Provide the (x, y) coordinate of the cell's center where the given text is located.  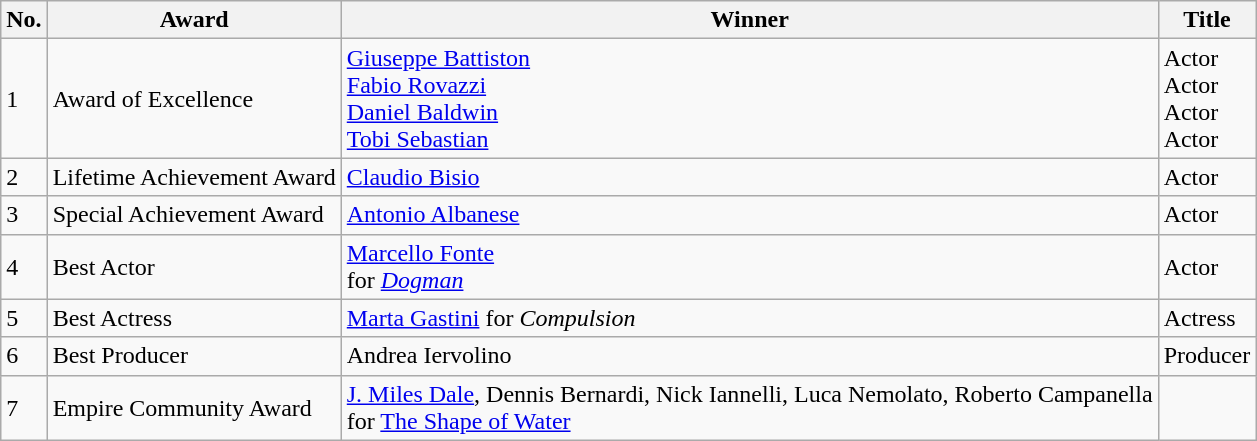
5 (24, 318)
J. Miles Dale, Dennis Bernardi, Nick Iannelli, Luca Nemolato, Roberto Campanellafor The Shape of Water (750, 408)
Winner (750, 20)
Andrea Iervolino (750, 356)
No. (24, 20)
1 (24, 98)
3 (24, 215)
2 (24, 177)
Lifetime Achievement Award (194, 177)
Special Achievement Award (194, 215)
Producer (1207, 356)
Best Producer (194, 356)
Best Actress (194, 318)
Award (194, 20)
Giuseppe BattistonFabio RovazziDaniel BaldwinTobi Sebastian (750, 98)
Actress (1207, 318)
Antonio Albanese (750, 215)
Title (1207, 20)
Marcello Fontefor Dogman (750, 266)
Best Actor (194, 266)
7 (24, 408)
Empire Community Award (194, 408)
4 (24, 266)
6 (24, 356)
ActorActorActorActor (1207, 98)
Claudio Bisio (750, 177)
Marta Gastini for Compulsion (750, 318)
Award of Excellence (194, 98)
